Extract the [x, y] coordinate from the center of the cell holding the provided text.  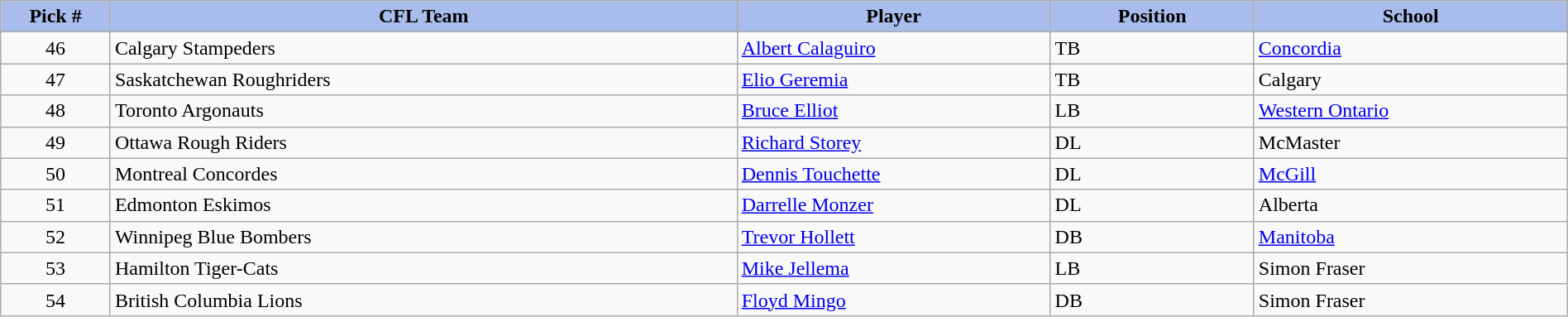
Albert Calaguiro [893, 48]
Toronto Argonauts [423, 111]
Concordia [1411, 48]
Winnipeg Blue Bombers [423, 237]
Player [893, 17]
54 [56, 300]
McGill [1411, 174]
Trevor Hollett [893, 237]
51 [56, 205]
Hamilton Tiger-Cats [423, 268]
48 [56, 111]
Darrelle Monzer [893, 205]
52 [56, 237]
53 [56, 268]
49 [56, 142]
Mike Jellema [893, 268]
Western Ontario [1411, 111]
Calgary Stampeders [423, 48]
Floyd Mingo [893, 300]
47 [56, 79]
Ottawa Rough Riders [423, 142]
Calgary [1411, 79]
Edmonton Eskimos [423, 205]
Pick # [56, 17]
CFL Team [423, 17]
British Columbia Lions [423, 300]
Alberta [1411, 205]
Elio Geremia [893, 79]
Richard Storey [893, 142]
Saskatchewan Roughriders [423, 79]
Position [1152, 17]
McMaster [1411, 142]
School [1411, 17]
Montreal Concordes [423, 174]
46 [56, 48]
Manitoba [1411, 237]
Dennis Touchette [893, 174]
50 [56, 174]
Bruce Elliot [893, 111]
